Search for the cell housing the specified text and yield its (x, y) center coordinate. 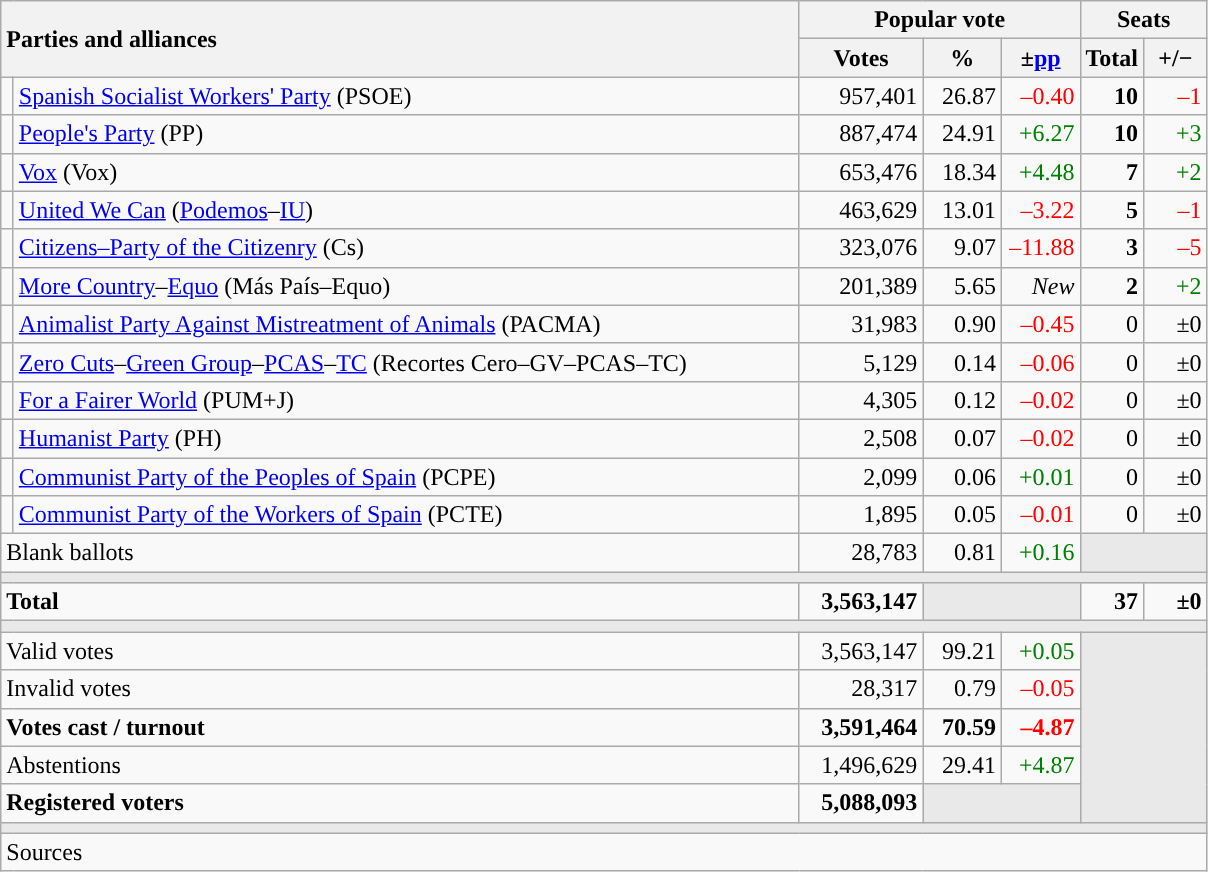
957,401 (861, 96)
28,317 (861, 689)
Registered voters (400, 803)
+4.87 (1040, 765)
5,088,093 (861, 803)
±pp (1040, 58)
26.87 (962, 96)
–0.06 (1040, 362)
People's Party (PP) (406, 134)
Popular vote (940, 20)
–3.22 (1040, 210)
Parties and alliances (400, 39)
37 (1112, 602)
Zero Cuts–Green Group–PCAS–TC (Recortes Cero–GV–PCAS–TC) (406, 362)
9.07 (962, 248)
887,474 (861, 134)
Communist Party of the Workers of Spain (PCTE) (406, 515)
Citizens–Party of the Citizenry (Cs) (406, 248)
New (1040, 286)
Valid votes (400, 651)
29.41 (962, 765)
Vox (Vox) (406, 172)
Blank ballots (400, 553)
0.06 (962, 477)
24.91 (962, 134)
+0.05 (1040, 651)
Spanish Socialist Workers' Party (PSOE) (406, 96)
Sources (604, 852)
+0.16 (1040, 553)
5.65 (962, 286)
4,305 (861, 400)
–0.01 (1040, 515)
Votes cast / turnout (400, 727)
18.34 (962, 172)
323,076 (861, 248)
Humanist Party (PH) (406, 438)
2,508 (861, 438)
28,783 (861, 553)
0.05 (962, 515)
United We Can (Podemos–IU) (406, 210)
5,129 (861, 362)
Communist Party of the Peoples of Spain (PCPE) (406, 477)
Seats (1144, 20)
–5 (1176, 248)
99.21 (962, 651)
0.90 (962, 324)
5 (1112, 210)
13.01 (962, 210)
7 (1112, 172)
–0.40 (1040, 96)
+/− (1176, 58)
201,389 (861, 286)
31,983 (861, 324)
+6.27 (1040, 134)
% (962, 58)
1,496,629 (861, 765)
Abstentions (400, 765)
70.59 (962, 727)
Invalid votes (400, 689)
2,099 (861, 477)
0.81 (962, 553)
For a Fairer World (PUM+J) (406, 400)
2 (1112, 286)
+3 (1176, 134)
Votes (861, 58)
+4.48 (1040, 172)
–0.45 (1040, 324)
+0.01 (1040, 477)
3 (1112, 248)
1,895 (861, 515)
653,476 (861, 172)
3,591,464 (861, 727)
463,629 (861, 210)
0.14 (962, 362)
0.12 (962, 400)
–4.87 (1040, 727)
Animalist Party Against Mistreatment of Animals (PACMA) (406, 324)
–11.88 (1040, 248)
More Country–Equo (Más País–Equo) (406, 286)
–0.05 (1040, 689)
0.07 (962, 438)
0.79 (962, 689)
